Return the (x, y) coordinate for the center point of the cell that contains the specified text.  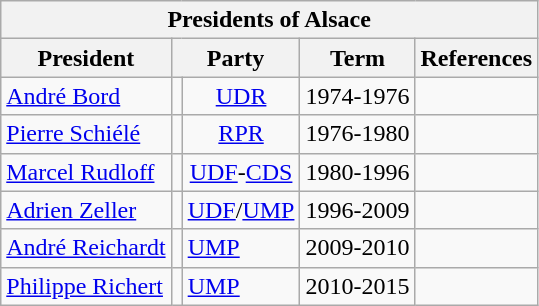
Term (358, 58)
André Reichardt (86, 248)
UDF-CDS (241, 172)
1976-1980 (358, 134)
1974-1976 (358, 96)
UDF/UMP (241, 210)
President (86, 58)
Party (236, 58)
Marcel Rudloff (86, 172)
Presidents of Alsace (270, 20)
UDR (241, 96)
2010-2015 (358, 286)
Pierre Schiélé (86, 134)
RPR (241, 134)
André Bord (86, 96)
1980-1996 (358, 172)
References (476, 58)
2009-2010 (358, 248)
Adrien Zeller (86, 210)
1996-2009 (358, 210)
Philippe Richert (86, 286)
